Return (x, y) of the center of cell containing provided text 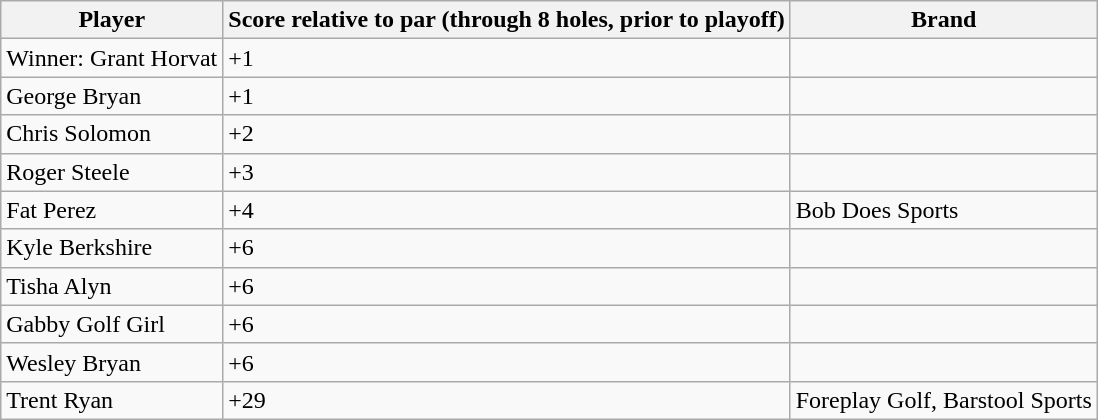
+3 (506, 172)
George Bryan (112, 96)
Kyle Berkshire (112, 248)
Gabby Golf Girl (112, 324)
Score relative to par (through 8 holes, prior to playoff) (506, 20)
Winner: Grant Horvat (112, 58)
Brand (944, 20)
Player (112, 20)
Tisha Alyn (112, 286)
Bob Does Sports (944, 210)
Chris Solomon (112, 134)
Fat Perez (112, 210)
Roger Steele (112, 172)
+29 (506, 400)
Trent Ryan (112, 400)
Foreplay Golf, Barstool Sports (944, 400)
+4 (506, 210)
+2 (506, 134)
Wesley Bryan (112, 362)
